Scan for the cell matching the given text and deliver its (X, Y) coordinate at center. 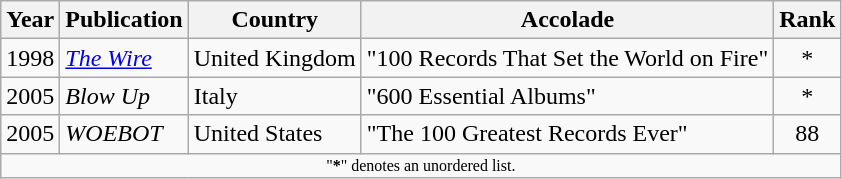
Country (274, 20)
1998 (30, 58)
WOEBOT (124, 134)
Italy (274, 96)
"600 Essential Albums" (567, 96)
Blow Up (124, 96)
"The 100 Greatest Records Ever" (567, 134)
Year (30, 20)
United Kingdom (274, 58)
88 (808, 134)
The Wire (124, 58)
"*" denotes an unordered list. (421, 165)
Rank (808, 20)
United States (274, 134)
Accolade (567, 20)
Publication (124, 20)
"100 Records That Set the World on Fire" (567, 58)
